Provide the (X, Y) coordinate of the cell's center where the given text is located.  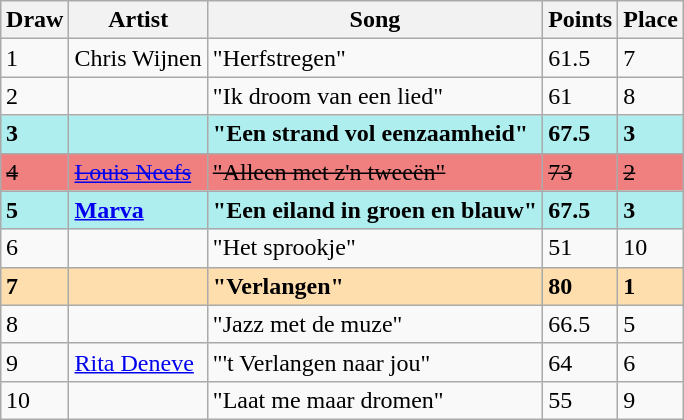
4 (35, 172)
Marva (138, 210)
Chris Wijnen (138, 58)
"Een strand vol eenzaamheid" (374, 134)
Draw (35, 20)
"Een eiland in groen en blauw" (374, 210)
73 (580, 172)
"Verlangen" (374, 286)
66.5 (580, 324)
51 (580, 248)
61 (580, 96)
"Jazz met de muze" (374, 324)
Artist (138, 20)
61.5 (580, 58)
Rita Deneve (138, 362)
"Alleen met z'n tweeën" (374, 172)
80 (580, 286)
"Ik droom van een lied" (374, 96)
Louis Neefs (138, 172)
"Het sprookje" (374, 248)
Place (651, 20)
Song (374, 20)
"Laat me maar dromen" (374, 400)
55 (580, 400)
"'t Verlangen naar jou" (374, 362)
Points (580, 20)
"Herfstregen" (374, 58)
64 (580, 362)
